Pinpoint the cell where the given text exists, returning its [X, Y] midpoint coordinate. 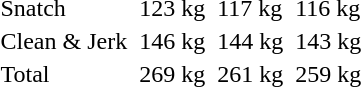
146 kg [172, 41]
144 kg [250, 41]
